Scan for the cell matching the given text and deliver its [x, y] coordinate at center. 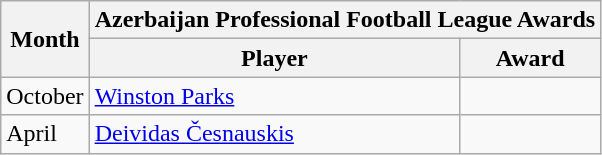
Award [530, 58]
April [45, 134]
Player [274, 58]
Deividas Česnauskis [274, 134]
Azerbaijan Professional Football League Awards [345, 20]
October [45, 96]
Month [45, 39]
Winston Parks [274, 96]
